Locate the cell with the specified text and output its (x, y) center coordinate. 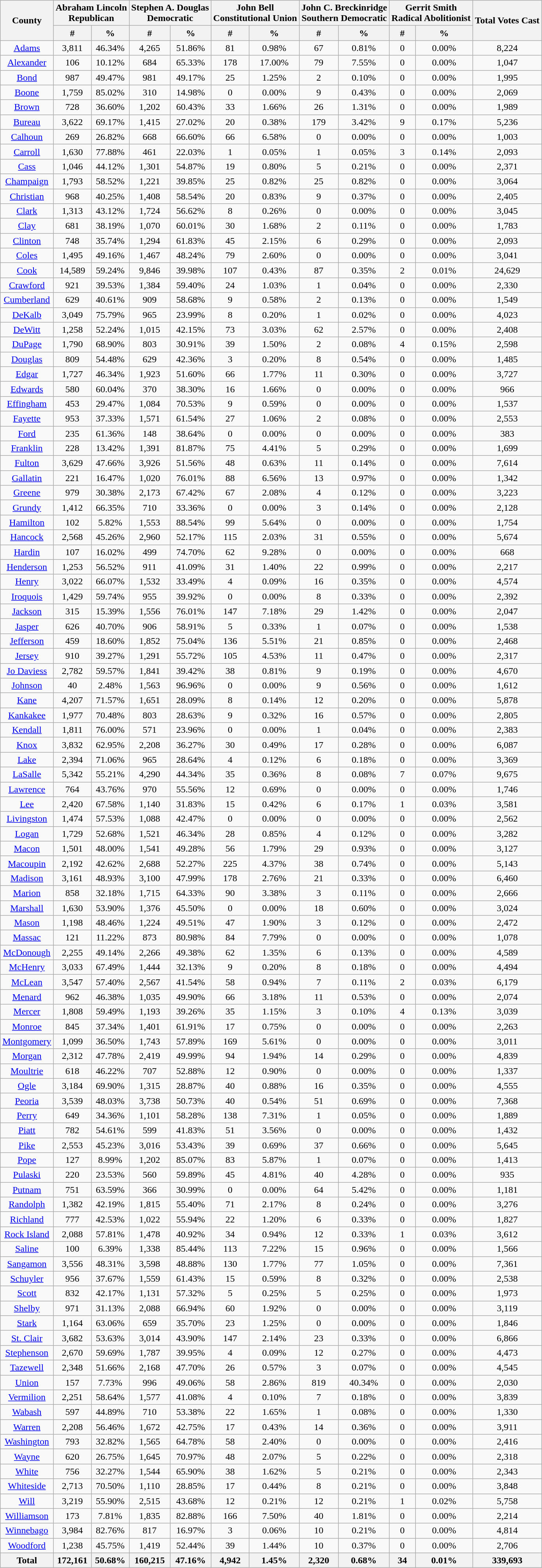
1,224 (150, 923)
228 (72, 448)
2,030 (507, 1383)
Jefferson (27, 641)
310 (150, 92)
Edwards (27, 389)
0.15% (444, 344)
3,369 (507, 760)
1,852 (150, 641)
2,567 (150, 982)
1.92% (274, 1308)
13 (319, 478)
42.17% (110, 1293)
5.61% (274, 1041)
32.82% (110, 1442)
Marion (27, 893)
1.15% (274, 1012)
49.38% (191, 952)
3,039 (507, 1012)
3,556 (72, 1264)
39.27% (110, 656)
220 (72, 1175)
1,046 (72, 166)
37.33% (110, 418)
39.98% (191, 270)
1,846 (507, 1323)
3,811 (72, 48)
Champaign (27, 181)
459 (72, 641)
5,143 (507, 863)
7,368 (507, 1101)
Adams (27, 48)
966 (507, 389)
Gallatin (27, 478)
3,064 (507, 181)
34.36% (110, 1115)
1,973 (507, 1293)
3,848 (507, 1486)
1.65% (274, 1412)
148 (150, 434)
649 (72, 1115)
6,460 (507, 878)
17.00% (274, 63)
1,559 (150, 1279)
33.36% (191, 508)
Total Votes Cast (507, 20)
Jasper (27, 626)
41.83% (191, 1130)
88.54% (191, 522)
52.24% (110, 330)
Peoria (27, 1101)
626 (72, 626)
2,318 (507, 1457)
47.16% (191, 1560)
3,223 (507, 493)
74.70% (191, 552)
51.56% (191, 463)
Greene (27, 493)
0.26% (274, 211)
935 (507, 1175)
1,544 (150, 1471)
2,343 (507, 1471)
Wabash (27, 1412)
1,995 (507, 78)
115 (230, 537)
Marshall (27, 908)
Henry (27, 582)
1,495 (72, 256)
1,181 (507, 1190)
53.63% (110, 1338)
4,839 (507, 1056)
39.42% (191, 670)
31.13% (110, 1308)
1,238 (72, 1545)
0.97% (364, 478)
1,084 (150, 404)
2,251 (72, 1397)
5.87% (274, 1160)
793 (72, 1442)
36.27% (191, 745)
681 (72, 226)
599 (150, 1130)
571 (150, 730)
3,276 (507, 1205)
28.87% (191, 1086)
3,682 (72, 1338)
1,419 (150, 1545)
58.52% (110, 181)
Monroe (27, 1027)
3,011 (507, 1041)
58.54% (191, 196)
43.68% (191, 1501)
50.68% (110, 1560)
1.20% (274, 1219)
1,729 (72, 834)
1,783 (507, 226)
23.99% (191, 315)
136 (230, 641)
Woodford (27, 1545)
28.63% (191, 715)
59.24% (110, 270)
87 (319, 270)
59.49% (110, 1012)
1,101 (150, 1115)
2,782 (72, 670)
2,263 (507, 1027)
3,839 (507, 1397)
3,049 (72, 315)
65.33% (191, 63)
Pike (27, 1145)
69.17% (110, 122)
John Bell Constitutional Union (255, 13)
269 (72, 137)
52.27% (191, 863)
9,675 (507, 774)
3,738 (150, 1101)
921 (72, 285)
1,835 (150, 1516)
48.31% (110, 1264)
987 (72, 78)
82.76% (110, 1531)
6,087 (507, 745)
30.91% (191, 344)
59.57% (110, 670)
1,313 (72, 211)
1.94% (274, 1056)
60.04% (110, 389)
3,041 (507, 256)
Calhoun (27, 137)
0.28% (364, 745)
49.47% (110, 78)
100 (72, 1249)
Kane (27, 700)
49.16% (110, 256)
99 (230, 522)
58.64% (110, 1397)
5.82% (110, 522)
Stephen A. Douglas Democratic (170, 13)
56.52% (110, 567)
Hamilton (27, 522)
0.06% (274, 1531)
71.06% (110, 760)
44.34% (191, 774)
5.42% (364, 1190)
Morgan (27, 1056)
70.48% (110, 715)
55.21% (110, 774)
Clark (27, 211)
819 (319, 1383)
30.38% (110, 493)
2,568 (72, 537)
Williamson (27, 1516)
597 (72, 1412)
1,724 (150, 211)
51.60% (191, 374)
2,598 (507, 344)
3,539 (72, 1101)
0.49% (274, 745)
1,110 (150, 1486)
88 (230, 478)
7.31% (274, 1115)
5,674 (507, 537)
1,382 (72, 1205)
2,128 (507, 508)
36.60% (110, 107)
1,342 (507, 478)
49.51% (191, 923)
47.99% (191, 878)
Saline (27, 1249)
Grundy (27, 508)
11.22% (110, 938)
1,294 (150, 241)
160,215 (150, 1560)
Macoupin (27, 863)
76.00% (110, 730)
6,179 (507, 982)
59.74% (110, 596)
33 (230, 107)
66.07% (110, 582)
66.94% (191, 1308)
8,224 (507, 48)
777 (72, 1219)
3,024 (507, 908)
43.12% (110, 211)
0.80% (274, 166)
2,168 (150, 1367)
23.96% (191, 730)
33.49% (191, 582)
57.40% (110, 982)
169 (230, 1041)
1,977 (72, 715)
49.90% (191, 997)
70.53% (191, 404)
1,556 (150, 611)
37.34% (110, 1027)
61.91% (191, 1027)
1,521 (150, 834)
2,515 (150, 1501)
4,670 (507, 670)
52.88% (191, 1071)
3,016 (150, 1145)
2,317 (507, 656)
48.88% (191, 1264)
42.75% (191, 1427)
2,255 (72, 952)
2,320 (319, 1560)
1,384 (150, 285)
8.99% (110, 1160)
2,217 (507, 567)
62.95% (110, 745)
1.62% (274, 1471)
Mason (27, 923)
0.93% (364, 848)
2,805 (507, 715)
2,706 (507, 1545)
2,666 (507, 893)
1.68% (274, 226)
Abraham Lincoln Republican (91, 13)
52.44% (191, 1545)
39.85% (191, 181)
Ogle (27, 1086)
1,699 (507, 448)
461 (150, 152)
Franklin (27, 448)
Alexander (27, 63)
2,069 (507, 92)
48.03% (110, 1101)
85.07% (191, 1160)
DuPage (27, 344)
27.02% (191, 122)
3,911 (507, 1427)
370 (150, 389)
4,555 (507, 1086)
728 (72, 107)
26.75% (110, 1457)
1,549 (507, 300)
51.86% (191, 48)
85.44% (191, 1249)
121 (72, 938)
138 (230, 1115)
3,119 (507, 1308)
Moultrie (27, 1071)
3,127 (507, 848)
1,566 (507, 1249)
4,023 (507, 315)
LaSalle (27, 774)
49.14% (110, 952)
2,266 (150, 952)
Scott (27, 1293)
Union (27, 1383)
0.22% (364, 1457)
0.38% (274, 122)
58.91% (191, 626)
55.72% (191, 656)
24 (230, 285)
42.15% (191, 330)
5,236 (507, 122)
41.54% (191, 982)
Tazewell (27, 1367)
173 (72, 1516)
32.13% (191, 967)
54.48% (110, 359)
3,727 (507, 374)
3,161 (72, 878)
3.42% (364, 122)
157 (72, 1383)
64.78% (191, 1442)
McLean (27, 982)
130 (230, 1264)
2,214 (507, 1516)
35.74% (110, 241)
16.47% (110, 478)
77.88% (110, 152)
County (27, 20)
Carroll (27, 152)
1.03% (274, 285)
911 (150, 567)
2,472 (507, 923)
40.61% (110, 300)
47.78% (110, 1056)
5,342 (72, 774)
3,282 (507, 834)
315 (72, 611)
225 (230, 863)
0.60% (364, 908)
55.56% (191, 789)
102 (72, 522)
1.50% (274, 344)
1,727 (72, 374)
70.97% (191, 1457)
Hardin (27, 552)
Menard (27, 997)
37.67% (110, 1279)
19 (230, 166)
Perry (27, 1115)
51.66% (110, 1367)
42.53% (110, 1219)
1.42% (364, 611)
1,140 (150, 804)
Rock Island (27, 1234)
4.81% (274, 1175)
1.31% (364, 107)
Henderson (27, 567)
Logan (27, 834)
1,193 (150, 1012)
1,020 (150, 478)
1,408 (150, 196)
37 (319, 1145)
Kendall (27, 730)
29.47% (110, 404)
24,629 (507, 270)
1,070 (150, 226)
906 (150, 626)
58.28% (191, 1115)
2.14% (274, 1338)
69.90% (110, 1086)
1,221 (150, 181)
44.12% (110, 166)
2,960 (150, 537)
39.92% (191, 596)
Effingham (27, 404)
2,416 (507, 1442)
49.06% (191, 1383)
0.68% (364, 1560)
28.85% (191, 1486)
56.62% (191, 211)
1,889 (507, 1115)
96.96% (191, 686)
67.58% (110, 804)
1,743 (150, 1041)
2.03% (274, 537)
1,672 (150, 1427)
1,258 (72, 330)
38.30% (191, 389)
620 (72, 1457)
3,581 (507, 804)
7.18% (274, 611)
41.08% (191, 1397)
57.81% (110, 1234)
6,866 (507, 1338)
1,338 (150, 1249)
61.54% (191, 418)
60.43% (191, 107)
3,547 (72, 982)
53.38% (191, 1412)
909 (150, 300)
7.73% (110, 1383)
3,022 (72, 582)
48.00% (110, 848)
81 (230, 48)
48.24% (191, 256)
4.37% (274, 863)
14,589 (72, 270)
Mercer (27, 1012)
Shelby (27, 1308)
0.99% (364, 567)
2.15% (274, 241)
47.70% (191, 1367)
1,501 (72, 848)
832 (72, 1293)
7.22% (274, 1249)
3,219 (72, 1501)
52.68% (110, 834)
817 (150, 1531)
43.76% (110, 789)
Brown (27, 107)
910 (72, 656)
235 (72, 434)
1,787 (150, 1353)
3,598 (150, 1264)
4.28% (364, 1175)
54.61% (110, 1130)
659 (150, 1323)
2,192 (72, 863)
6.56% (274, 478)
2,419 (150, 1056)
179 (319, 122)
1,553 (150, 522)
127 (72, 1160)
0.75% (274, 1027)
1,793 (72, 181)
94 (230, 1056)
970 (150, 789)
499 (150, 552)
46.22% (110, 1071)
0.83% (274, 196)
2.48% (110, 686)
85.02% (110, 92)
43.90% (191, 1338)
49.17% (191, 78)
1,099 (72, 1041)
707 (150, 1071)
996 (150, 1383)
Clay (27, 226)
59.40% (191, 285)
5.64% (274, 522)
1.79% (274, 848)
962 (72, 997)
30.99% (191, 1190)
1.05% (364, 1264)
1,565 (150, 1442)
60.01% (191, 226)
971 (72, 1308)
1,330 (507, 1412)
77 (319, 1264)
1,003 (507, 137)
1.40% (274, 567)
1.45% (274, 1560)
339,693 (507, 1560)
166 (230, 1516)
Hancock (27, 537)
1,315 (150, 1086)
64.33% (191, 893)
45.23% (110, 1145)
0.98% (274, 48)
Livingston (27, 819)
1,474 (72, 819)
15.39% (110, 611)
Cumberland (27, 300)
1,808 (72, 1012)
809 (72, 359)
Christian (27, 196)
Fayette (27, 418)
3,926 (150, 463)
2.57% (364, 330)
82.88% (191, 1516)
0.44% (274, 1486)
1,790 (72, 344)
1.35% (274, 952)
2.08% (274, 493)
53.90% (110, 908)
1,088 (150, 819)
38.19% (110, 226)
3,014 (150, 1338)
1,198 (72, 923)
3,984 (72, 1531)
57.53% (110, 819)
1,078 (507, 938)
66.35% (110, 508)
Sangamon (27, 1264)
27 (230, 418)
560 (150, 1175)
54.87% (191, 166)
1,485 (507, 359)
Madison (27, 878)
0.90% (274, 1071)
9.28% (274, 552)
St. Clair (27, 1338)
48.46% (110, 923)
Iroquois (27, 596)
0.19% (364, 670)
52.17% (191, 537)
45.50% (191, 908)
56.46% (110, 1427)
Total (27, 1560)
172,161 (72, 1560)
1,827 (507, 1219)
1,532 (150, 582)
3,629 (72, 463)
61.36% (110, 434)
1,989 (507, 107)
32.27% (110, 1471)
5,645 (507, 1145)
Johnson (27, 686)
Bureau (27, 122)
4,545 (507, 1367)
Piatt (27, 1130)
1,015 (150, 330)
40.70% (110, 626)
64 (319, 1190)
90 (230, 893)
1,391 (150, 448)
1,253 (72, 567)
55.40% (191, 1205)
3,612 (507, 1234)
Gerrit Smith Radical Abolitionist (431, 13)
Randolph (27, 1205)
1.06% (274, 418)
956 (72, 1279)
3.56% (274, 1130)
55.94% (191, 1219)
2.86% (274, 1383)
49.99% (191, 1056)
453 (72, 404)
Pulaski (27, 1175)
4,494 (507, 967)
2,688 (150, 863)
Montgomery (27, 1041)
59.69% (110, 1353)
751 (72, 1190)
981 (150, 78)
1,715 (150, 893)
0.27% (364, 1353)
2,383 (507, 730)
70.50% (110, 1486)
Cook (27, 270)
Fulton (27, 463)
580 (72, 389)
18 (319, 908)
49.28% (191, 848)
383 (507, 434)
32.18% (110, 893)
1,164 (72, 1323)
5,758 (507, 1501)
57.89% (191, 1041)
40.34% (364, 1383)
5,878 (507, 700)
873 (150, 938)
75.79% (110, 315)
4.53% (274, 656)
3,832 (72, 745)
42.62% (110, 863)
61.83% (191, 241)
58.68% (191, 300)
2,074 (507, 997)
2,047 (507, 611)
46.38% (110, 997)
106 (72, 63)
28.64% (191, 760)
1,022 (150, 1219)
45.26% (110, 537)
1,301 (150, 166)
2.17% (274, 1205)
4,265 (150, 48)
1,645 (150, 1457)
60 (230, 1308)
366 (150, 1190)
1,432 (507, 1130)
1.44% (274, 1545)
Crawford (27, 285)
Will (27, 1501)
47.66% (110, 463)
56 (230, 848)
0.42% (274, 804)
48.93% (110, 878)
28 (230, 834)
Ford (27, 434)
1.90% (274, 923)
39.95% (191, 1353)
63.59% (110, 1190)
Lake (27, 760)
75 (230, 448)
1,429 (72, 596)
Stark (27, 1323)
61.43% (191, 1279)
7.79% (274, 938)
2,371 (507, 166)
Richland (27, 1219)
1,571 (150, 418)
1,415 (150, 122)
2,173 (150, 493)
Stephenson (27, 1353)
50.73% (191, 1101)
53.43% (191, 1145)
0.58% (274, 300)
1,759 (72, 92)
0.47% (364, 656)
1,612 (507, 686)
4,207 (72, 700)
1,746 (507, 789)
0.63% (274, 463)
1,541 (150, 848)
Winnebago (27, 1531)
26.82% (110, 137)
80.98% (191, 938)
John C. Breckinridge Southern Democratic (344, 13)
2,670 (72, 1353)
7,614 (507, 463)
42.19% (110, 1205)
3.18% (274, 997)
748 (72, 241)
4,589 (507, 952)
2,408 (507, 330)
Lee (27, 804)
2,468 (507, 641)
41.09% (191, 567)
Cass (27, 166)
Jo Daviess (27, 670)
2.07% (274, 1457)
1,923 (150, 374)
Boone (27, 92)
84 (230, 938)
955 (150, 596)
2,392 (507, 596)
DeKalb (27, 315)
10.12% (110, 63)
979 (72, 493)
4,473 (507, 1353)
3,033 (72, 967)
67.49% (110, 967)
1,131 (150, 1293)
858 (72, 893)
2.60% (274, 256)
13.42% (110, 448)
38.64% (191, 434)
4,942 (230, 1560)
39.26% (191, 1012)
2.76% (274, 878)
McDonough (27, 952)
73 (230, 330)
66.60% (191, 137)
3,045 (507, 211)
28.09% (191, 700)
845 (72, 1027)
Kankakee (27, 715)
3.38% (274, 893)
4.41% (274, 448)
Lawrence (27, 789)
1,563 (150, 686)
White (27, 1471)
83 (230, 1160)
782 (72, 1130)
14.98% (191, 92)
1,811 (72, 730)
6.39% (110, 1249)
Jackson (27, 611)
4,574 (507, 582)
Clinton (27, 241)
Macon (27, 848)
113 (230, 1249)
Douglas (27, 359)
4,290 (150, 774)
42.36% (191, 359)
2,538 (507, 1279)
35.70% (191, 1323)
1,538 (507, 626)
1,815 (150, 1205)
Vermilion (27, 1397)
23.53% (110, 1175)
Knox (27, 745)
0.53% (364, 997)
2,394 (72, 760)
0.74% (364, 863)
36.50% (110, 1041)
Whiteside (27, 1486)
1,467 (150, 256)
0.30% (364, 374)
2,420 (72, 804)
0.96% (364, 1249)
Massac (27, 938)
1,412 (72, 508)
Putnam (27, 1190)
16.02% (110, 552)
31.83% (191, 804)
3,184 (72, 1086)
3,622 (72, 122)
Washington (27, 1442)
1,337 (507, 1071)
Warren (27, 1427)
47 (230, 923)
3,100 (150, 878)
9,846 (150, 270)
McHenry (27, 967)
1,376 (150, 908)
2.40% (274, 1442)
4,814 (507, 1531)
1,413 (507, 1160)
Edgar (27, 374)
7.81% (110, 1516)
1,478 (150, 1234)
Jersey (27, 656)
42.47% (191, 819)
16.97% (191, 1531)
0.24% (364, 1205)
0.88% (274, 1086)
0.56% (364, 686)
618 (72, 1071)
Schuyler (27, 1279)
Coles (27, 256)
953 (72, 418)
2,713 (72, 1486)
756 (72, 1471)
40.25% (110, 196)
1,754 (507, 522)
1,577 (150, 1397)
1,047 (507, 63)
71.57% (110, 700)
57.32% (191, 1293)
44.89% (110, 1412)
1,537 (507, 404)
968 (72, 196)
Pope (27, 1160)
Wayne (27, 1457)
81.87% (191, 448)
1,444 (150, 967)
40.92% (191, 1234)
105 (230, 656)
1,401 (150, 1027)
39.53% (110, 285)
2,348 (72, 1367)
45.75% (110, 1545)
221 (72, 478)
7.55% (364, 63)
67.42% (191, 493)
63.06% (110, 1323)
1,651 (150, 700)
0.66% (364, 1145)
75.04% (191, 641)
Bond (27, 78)
7.50% (274, 1516)
1,291 (150, 656)
71 (230, 1205)
5.51% (274, 641)
1.81% (364, 1516)
68.90% (110, 344)
1,035 (150, 997)
3.03% (274, 330)
1,841 (150, 670)
65.90% (191, 1471)
2,312 (72, 1056)
18.60% (110, 641)
DeWitt (27, 330)
22.03% (191, 152)
2,562 (507, 819)
55.90% (110, 1501)
0.55% (364, 537)
2,330 (507, 285)
7,361 (507, 1264)
6.58% (274, 137)
2,405 (507, 196)
764 (72, 789)
59.89% (191, 1175)
684 (150, 63)
